Search for the cell housing the specified text and yield its [x, y] center coordinate. 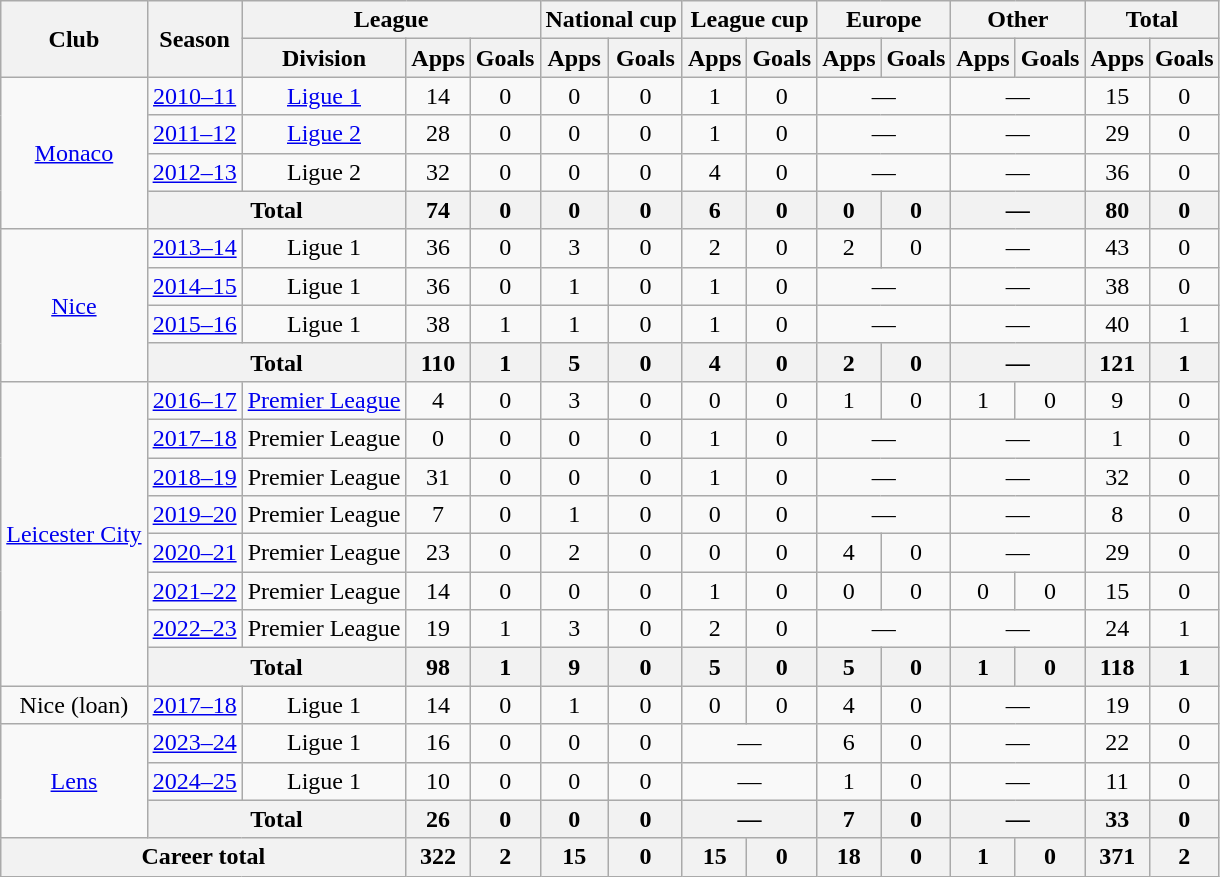
2020–21 [194, 553]
110 [438, 362]
118 [1117, 667]
Other [1018, 20]
80 [1117, 210]
371 [1117, 857]
33 [1117, 819]
2016–17 [194, 400]
31 [438, 477]
League cup [749, 20]
Nice (loan) [74, 705]
2024–25 [194, 781]
2019–20 [194, 515]
98 [438, 667]
10 [438, 781]
2023–24 [194, 743]
22 [1117, 743]
24 [1117, 629]
Division [324, 58]
2018–19 [194, 477]
2012–13 [194, 172]
Club [74, 39]
2011–12 [194, 134]
23 [438, 553]
40 [1117, 324]
League [391, 20]
Europe [884, 20]
121 [1117, 362]
Nice [74, 305]
2013–14 [194, 248]
Leicester City [74, 533]
Monaco [74, 153]
2022–23 [194, 629]
322 [438, 857]
2014–15 [194, 286]
8 [1117, 515]
18 [849, 857]
26 [438, 819]
2021–22 [194, 591]
28 [438, 134]
Career total [204, 857]
16 [438, 743]
11 [1117, 781]
2010–11 [194, 96]
74 [438, 210]
National cup [611, 20]
43 [1117, 248]
Season [194, 39]
Lens [74, 781]
2015–16 [194, 324]
